Find where the given text appears and provide that cell's center as (x, y) coordinate. 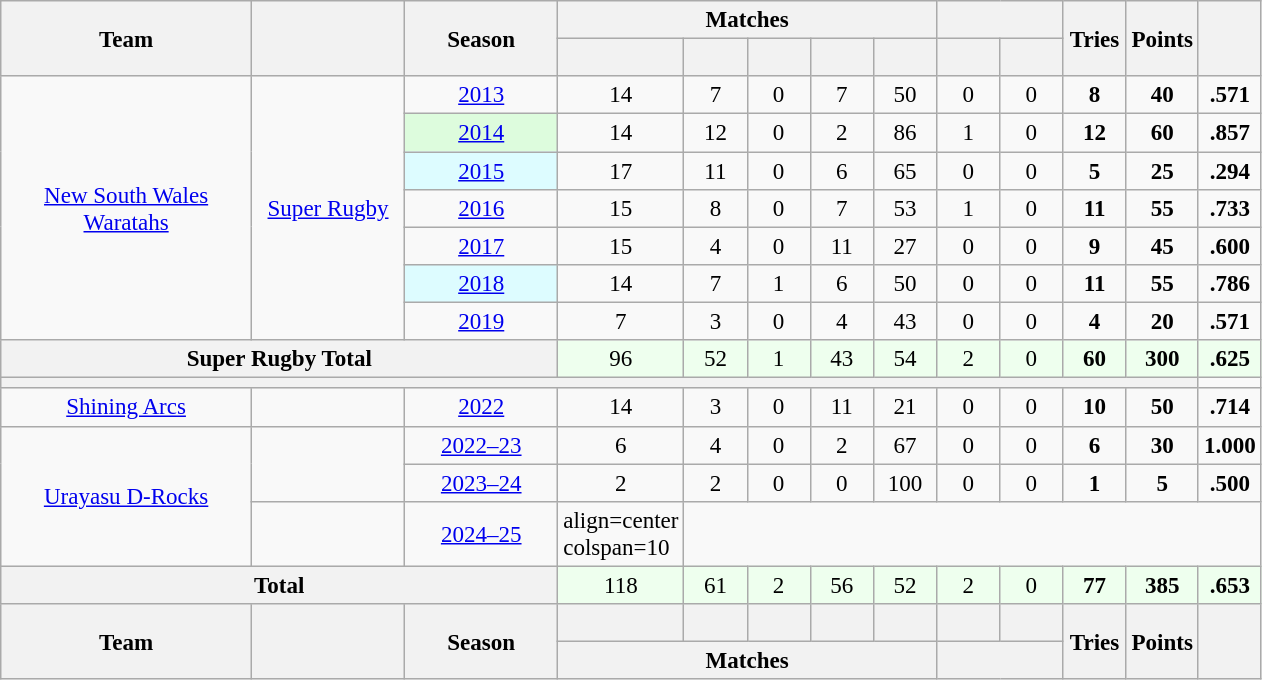
Urayasu D-Rocks (126, 496)
2014 (482, 133)
385 (1162, 585)
2019 (482, 322)
align=center colspan=10 (621, 534)
65 (904, 171)
2016 (482, 209)
Super Rugby Total (280, 359)
9 (1094, 246)
2017 (482, 246)
.786 (1230, 284)
.857 (1230, 133)
53 (904, 209)
.653 (1230, 585)
2018 (482, 284)
100 (904, 483)
25 (1162, 171)
86 (904, 133)
2024–25 (482, 534)
2013 (482, 95)
118 (621, 585)
Shining Arcs (126, 408)
2015 (482, 171)
56 (842, 585)
40 (1162, 95)
.625 (1230, 359)
77 (1094, 585)
54 (904, 359)
96 (621, 359)
2023–24 (482, 483)
21 (904, 408)
.733 (1230, 209)
New South Wales Waratahs (126, 208)
17 (621, 171)
20 (1162, 322)
27 (904, 246)
67 (904, 445)
10 (1094, 408)
.714 (1230, 408)
.600 (1230, 246)
1.000 (1230, 445)
Total (280, 585)
.294 (1230, 171)
300 (1162, 359)
2022 (482, 408)
Super Rugby (328, 208)
2022–23 (482, 445)
.500 (1230, 483)
30 (1162, 445)
61 (716, 585)
45 (1162, 246)
